Provide the (X, Y) coordinate of the cell's center where the given text is located.  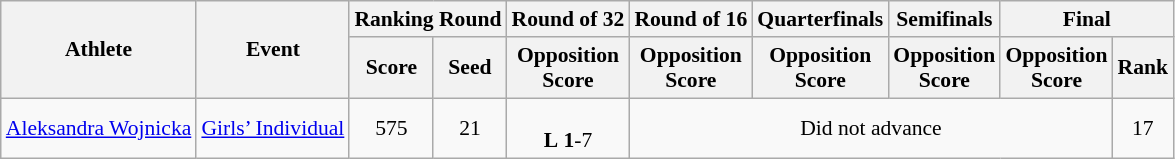
Score (391, 68)
Ranking Round (428, 19)
Athlete (99, 50)
Round of 16 (690, 19)
575 (391, 128)
Final (1086, 19)
Semifinals (944, 19)
Round of 32 (568, 19)
21 (470, 128)
Seed (470, 68)
Rank (1144, 68)
Event (272, 50)
Aleksandra Wojnicka (99, 128)
17 (1144, 128)
Quarterfinals (820, 19)
L 1-7 (568, 128)
Girls’ Individual (272, 128)
Did not advance (870, 128)
